From the cell containing the given text, extract its center point as [X, Y] coordinate. 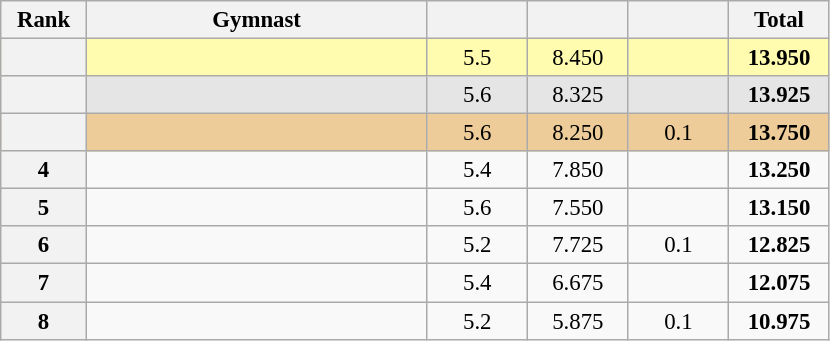
13.250 [780, 170]
13.750 [780, 133]
8.325 [578, 95]
Total [780, 20]
8.450 [578, 58]
12.075 [780, 283]
5 [44, 208]
6.675 [578, 283]
8 [44, 321]
Gymnast [256, 20]
7.725 [578, 245]
8.250 [578, 133]
5.875 [578, 321]
4 [44, 170]
13.925 [780, 95]
13.950 [780, 58]
12.825 [780, 245]
10.975 [780, 321]
7.850 [578, 170]
7 [44, 283]
7.550 [578, 208]
6 [44, 245]
5.5 [478, 58]
13.150 [780, 208]
Rank [44, 20]
